Determine the [X, Y] coordinate at the center of the cell enclosing the given text.  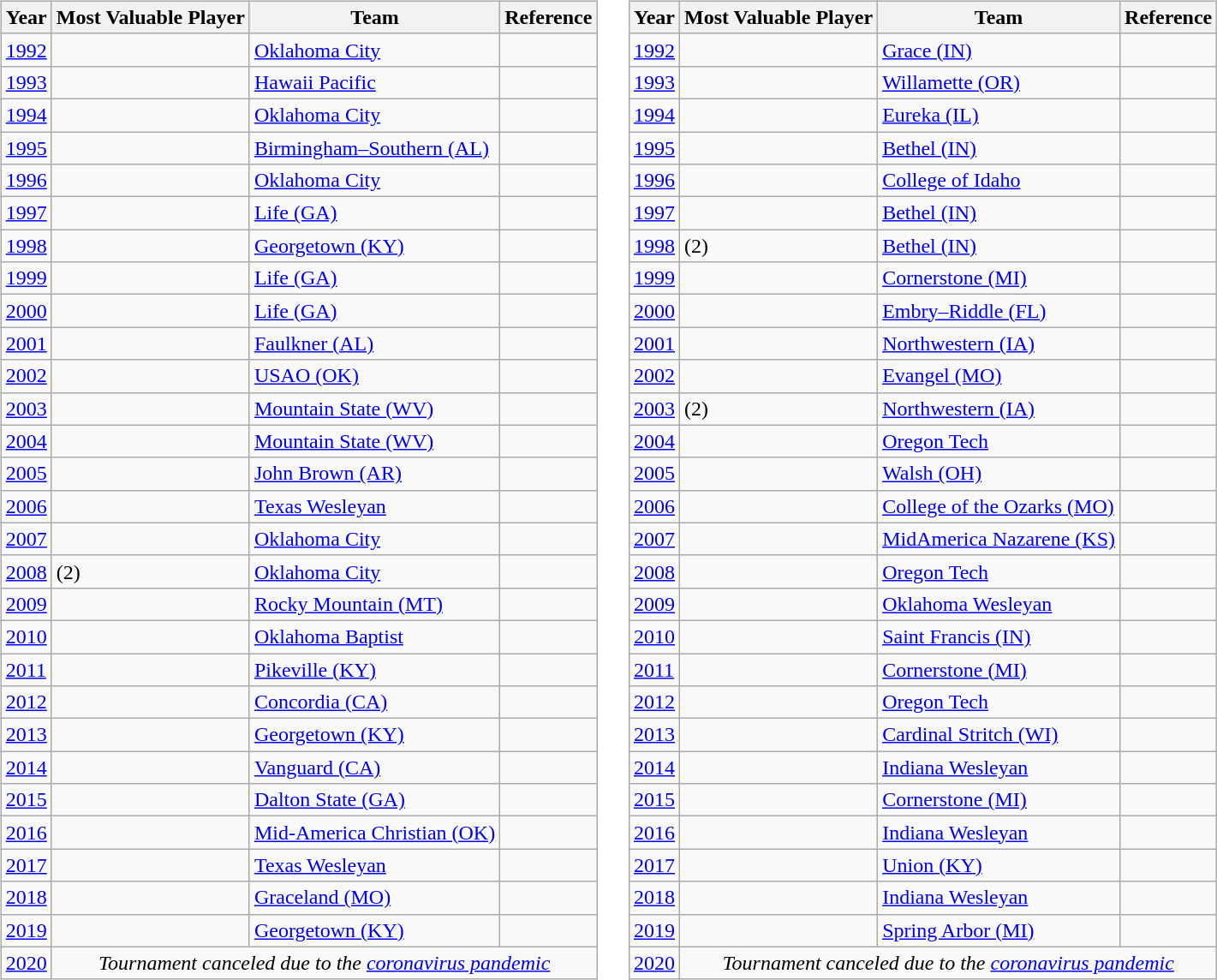
Eureka (IL) [999, 115]
Willamette (OR) [999, 82]
Saint Francis (IN) [999, 636]
College of Idaho [999, 181]
Union (KY) [999, 865]
Hawaii Pacific [374, 82]
Cardinal Stritch (WI) [999, 735]
Pikeville (KY) [374, 669]
Walsh (OH) [999, 474]
Faulkner (AL) [374, 344]
MidAmerica Nazarene (KS) [999, 539]
Vanguard (CA) [374, 768]
Oklahoma Baptist [374, 636]
College of the Ozarks (MO) [999, 506]
Dalton State (GA) [374, 800]
John Brown (AR) [374, 474]
Embry–Riddle (FL) [999, 311]
Spring Arbor (MI) [999, 930]
USAO (OK) [374, 376]
Evangel (MO) [999, 376]
Concordia (CA) [374, 702]
Birmingham–Southern (AL) [374, 148]
Graceland (MO) [374, 898]
Mid-America Christian (OK) [374, 833]
Grace (IN) [999, 50]
Oklahoma Wesleyan [999, 604]
Rocky Mountain (MT) [374, 604]
